For the text-containing cell, return its midpoint in [X, Y] coordinate format. 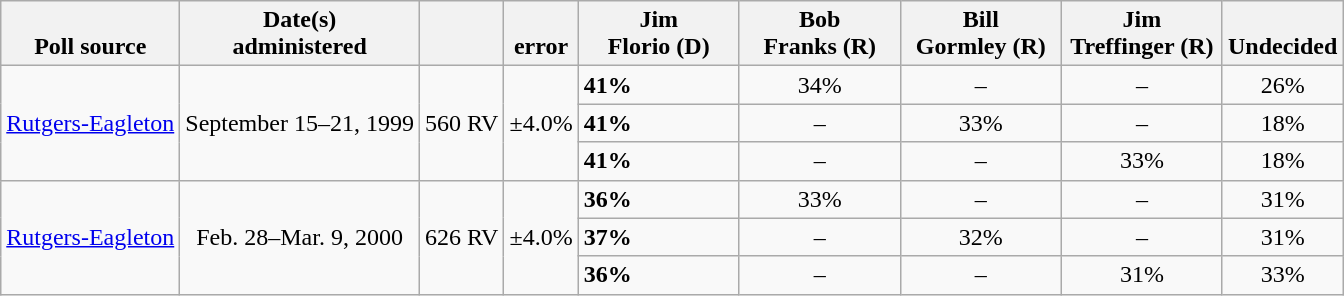
Feb. 28–Mar. 9, 2000 [300, 237]
560 RV [461, 123]
BobFranks (R) [820, 34]
Poll source [90, 34]
34% [820, 85]
error [541, 34]
26% [1282, 85]
32% [980, 237]
Date(s)administered [300, 34]
Undecided [1282, 34]
JimFlorio (D) [658, 34]
626 RV [461, 237]
JimTreffinger (R) [1142, 34]
BillGormley (R) [980, 34]
September 15–21, 1999 [300, 123]
37% [658, 237]
